Find where the given text appears and provide that cell's center as [X, Y] coordinate. 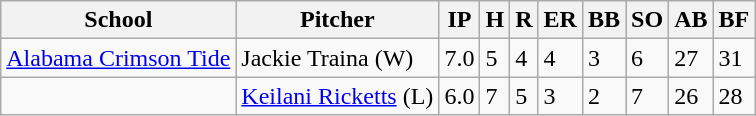
2 [604, 96]
BB [604, 20]
SO [648, 20]
Jackie Traina (W) [338, 58]
BF [734, 20]
7.0 [460, 58]
IP [460, 20]
26 [691, 96]
6 [648, 58]
6.0 [460, 96]
Pitcher [338, 20]
28 [734, 96]
AB [691, 20]
27 [691, 58]
School [118, 20]
R [524, 20]
Alabama Crimson Tide [118, 58]
31 [734, 58]
ER [560, 20]
Keilani Ricketts (L) [338, 96]
H [495, 20]
